Search for the cell housing the specified text and yield its (X, Y) center coordinate. 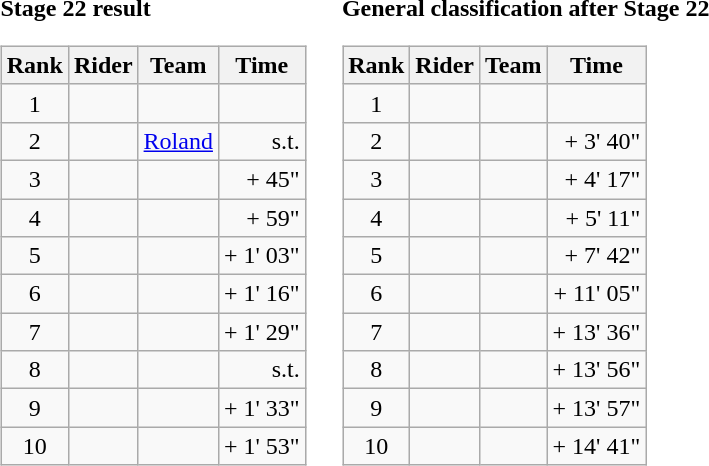
Roland (178, 141)
+ 13' 56" (596, 370)
+ 59" (262, 217)
+ 45" (262, 179)
+ 13' 57" (596, 408)
+ 5' 11" (596, 217)
+ 1' 29" (262, 332)
+ 7' 42" (596, 256)
+ 4' 17" (596, 179)
+ 1' 53" (262, 446)
+ 13' 36" (596, 332)
+ 1' 03" (262, 256)
+ 14' 41" (596, 446)
+ 1' 33" (262, 408)
+ 11' 05" (596, 294)
+ 1' 16" (262, 294)
+ 3' 40" (596, 141)
